Extract the [x, y] coordinate from the center of the cell holding the provided text.  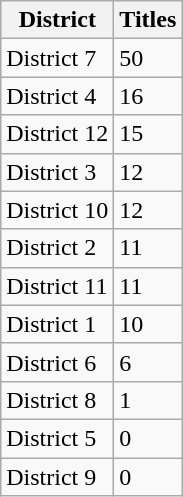
District [58, 20]
Titles [148, 20]
District 12 [58, 134]
50 [148, 58]
District 3 [58, 172]
6 [148, 362]
10 [148, 324]
16 [148, 96]
District 6 [58, 362]
District 5 [58, 438]
District 4 [58, 96]
District 7 [58, 58]
District 10 [58, 210]
District 8 [58, 400]
District 1 [58, 324]
15 [148, 134]
District 9 [58, 477]
District 2 [58, 248]
1 [148, 400]
District 11 [58, 286]
